Scan for the cell matching the given text and deliver its (X, Y) coordinate at center. 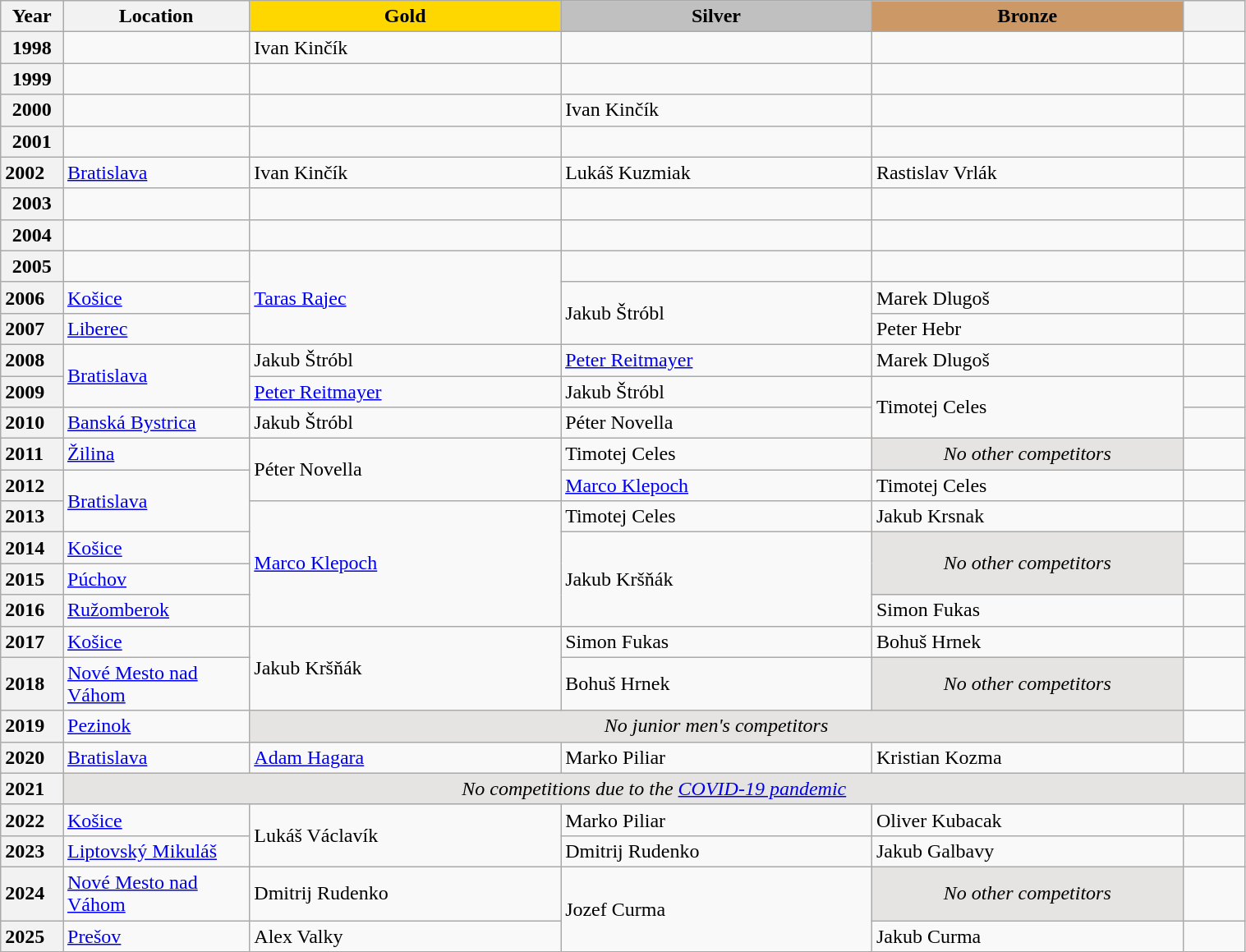
1999 (32, 79)
No junior men's competitors (716, 726)
2011 (32, 454)
Peter Hebr (1027, 329)
2014 (32, 548)
No competitions due to the COVID-19 pandemic (654, 789)
Prešov (156, 936)
Púchov (156, 579)
Jakub Krsnak (1027, 517)
2004 (32, 235)
2003 (32, 204)
Taras Rajec (406, 297)
Ružomberok (156, 610)
Lukáš Kuzmiak (716, 172)
2019 (32, 726)
Lukáš Václavík (406, 835)
2024 (32, 894)
2016 (32, 610)
Year (32, 16)
Gold (406, 16)
2007 (32, 329)
Banská Bystrica (156, 423)
1998 (32, 48)
Bronze (1027, 16)
2022 (32, 820)
2002 (32, 172)
2017 (32, 642)
2009 (32, 392)
2021 (32, 789)
Silver (716, 16)
Jakub Galbavy (1027, 851)
Location (156, 16)
2010 (32, 423)
Liptovský Mikuláš (156, 851)
2005 (32, 266)
Oliver Kubacak (1027, 820)
2012 (32, 485)
2020 (32, 757)
Kristian Kozma (1027, 757)
2000 (32, 110)
Jozef Curma (716, 908)
2018 (32, 683)
2013 (32, 517)
2015 (32, 579)
Liberec (156, 329)
2006 (32, 297)
2008 (32, 360)
Adam Hagara (406, 757)
Pezinok (156, 726)
2023 (32, 851)
Rastislav Vrlák (1027, 172)
Alex Valky (406, 936)
2001 (32, 141)
Žilina (156, 454)
Jakub Curma (1027, 936)
2025 (32, 936)
